Identify which cell holds the provided text, then report its (x, y) central coordinate. 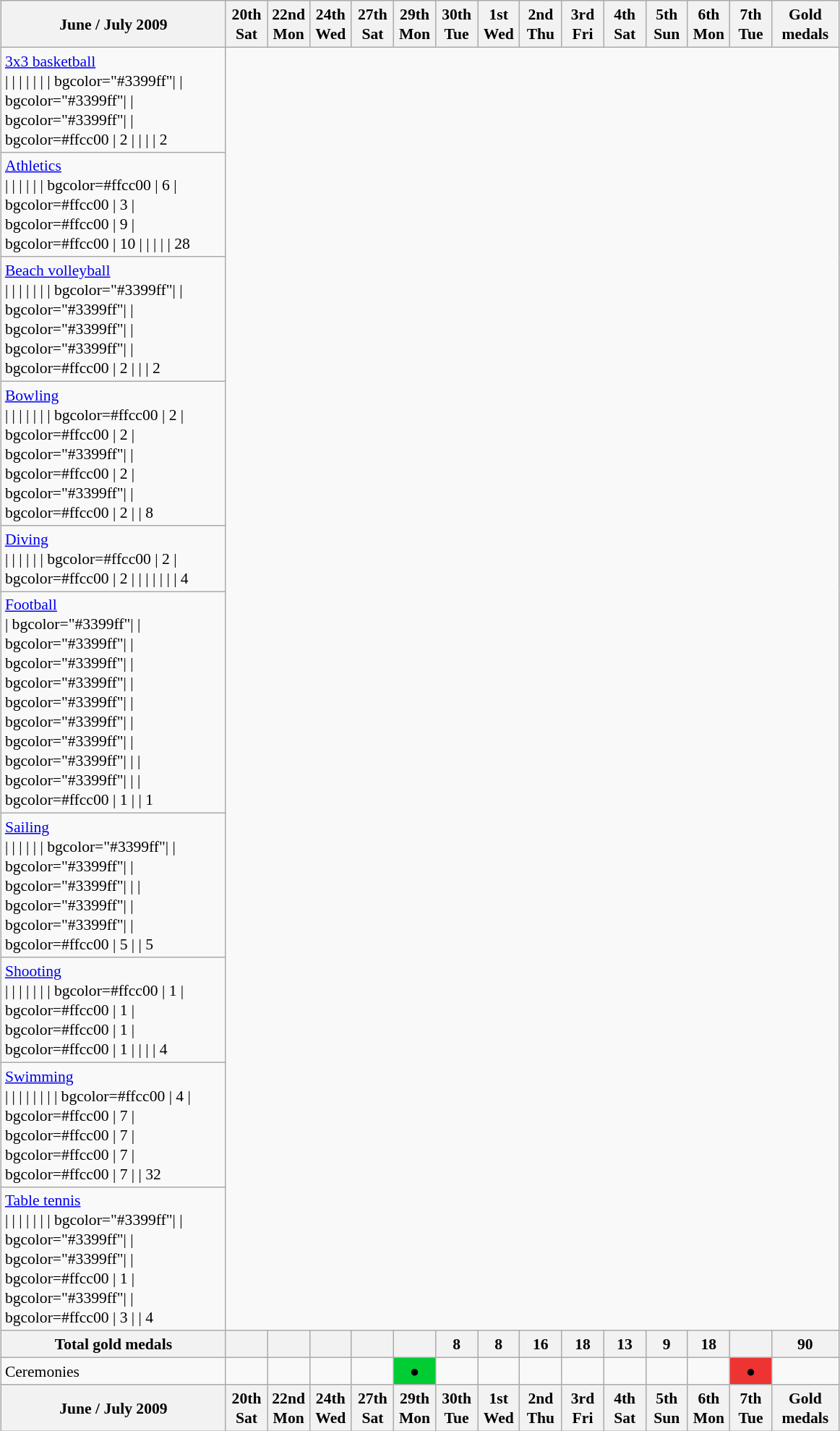
16 (541, 1344)
Total gold medals (113, 1344)
3x3 basketball| | | | | | | bgcolor="#3399ff"| | bgcolor="#3399ff"| | bgcolor="#3399ff"| | bgcolor=#ffcc00 | 2 | | | | 2 (113, 100)
Swimming| | | | | | | | bgcolor=#ffcc00 | 4 | bgcolor=#ffcc00 | 7 | bgcolor=#ffcc00 | 7 | bgcolor=#ffcc00 | 7 | bgcolor=#ffcc00 | 7 | | 32 (113, 1124)
Diving| | | | | | bgcolor=#ffcc00 | 2 | bgcolor=#ffcc00 | 2 | | | | | | | 4 (113, 558)
Athletics| | | | | | bgcolor=#ffcc00 | 6 | bgcolor=#ffcc00 | 3 | bgcolor=#ffcc00 | 9 | bgcolor=#ffcc00 | 10 | | | | | 28 (113, 204)
Ceremonies (113, 1371)
9 (667, 1344)
13 (625, 1344)
Shooting| | | | | | | bgcolor=#ffcc00 | 1 | bgcolor=#ffcc00 | 1 | bgcolor=#ffcc00 | 1 | bgcolor=#ffcc00 | 1 | | | | 4 (113, 1009)
Beach volleyball| | | | | | | bgcolor="#3399ff"| | bgcolor="#3399ff"| | bgcolor="#3399ff"| | bgcolor="#3399ff"| | bgcolor=#ffcc00 | 2 | | | 2 (113, 319)
90 (805, 1344)
